Find where the given text appears and provide that cell's center as (X, Y) coordinate. 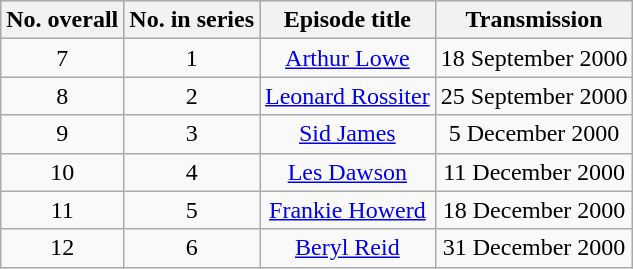
Les Dawson (348, 172)
31 December 2000 (534, 248)
6 (192, 248)
1 (192, 58)
Arthur Lowe (348, 58)
No. in series (192, 20)
4 (192, 172)
25 September 2000 (534, 96)
9 (62, 134)
Frankie Howerd (348, 210)
Transmission (534, 20)
5 (192, 210)
2 (192, 96)
7 (62, 58)
10 (62, 172)
3 (192, 134)
18 September 2000 (534, 58)
Beryl Reid (348, 248)
5 December 2000 (534, 134)
18 December 2000 (534, 210)
No. overall (62, 20)
11 (62, 210)
Leonard Rossiter (348, 96)
12 (62, 248)
11 December 2000 (534, 172)
Episode title (348, 20)
Sid James (348, 134)
8 (62, 96)
